Pinpoint the cell where the given text exists, returning its [X, Y] midpoint coordinate. 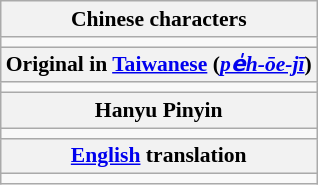
English translation [159, 156]
Chinese characters [159, 19]
Original in Taiwanese (pe̍h-ōe-jī) [159, 65]
Hanyu Pinyin [159, 111]
